Output the [X, Y] coordinate of the center of the cell containing the given text.  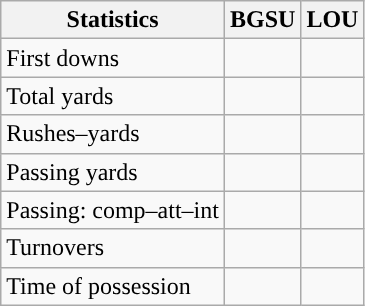
Time of possession [113, 286]
First downs [113, 58]
Passing: comp–att–int [113, 210]
Rushes–yards [113, 134]
BGSU [262, 20]
Statistics [113, 20]
LOU [332, 20]
Total yards [113, 96]
Passing yards [113, 172]
Turnovers [113, 248]
